For the text-containing cell, return its midpoint in [X, Y] coordinate format. 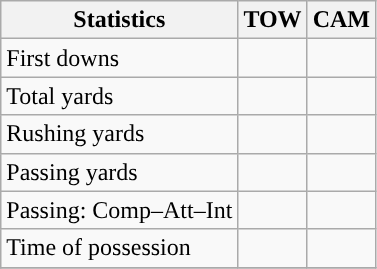
First downs [120, 58]
Statistics [120, 20]
Passing: Comp–Att–Int [120, 210]
Rushing yards [120, 134]
Time of possession [120, 248]
TOW [272, 20]
Total yards [120, 96]
CAM [341, 20]
Passing yards [120, 172]
